Capture the cell that displays the provided text and extract its [X, Y] central coordinate. 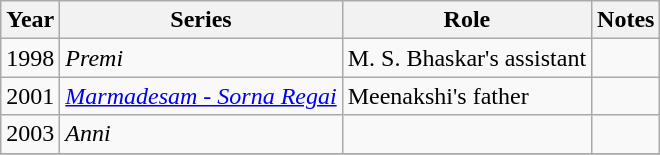
Year [30, 20]
Notes [626, 20]
1998 [30, 58]
Premi [201, 58]
Role [466, 20]
Marmadesam - Sorna Regai [201, 96]
2003 [30, 134]
Meenakshi's father [466, 96]
Series [201, 20]
M. S. Bhaskar's assistant [466, 58]
2001 [30, 96]
Anni [201, 134]
